Find where the given text appears and provide that cell's center as [x, y] coordinate. 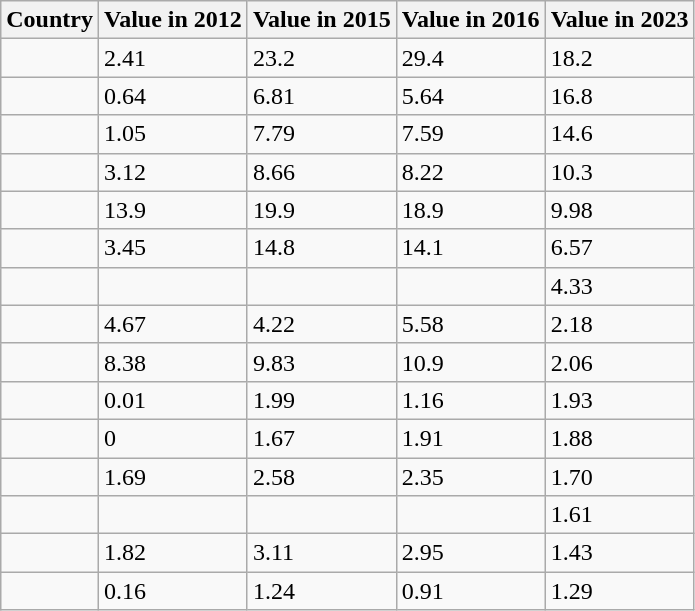
Value in 2016 [470, 20]
7.79 [322, 134]
2.06 [620, 362]
8.66 [322, 172]
9.98 [620, 210]
14.1 [470, 248]
1.70 [620, 477]
2.18 [620, 324]
23.2 [322, 58]
5.58 [470, 324]
6.57 [620, 248]
0 [172, 438]
0.64 [172, 96]
1.93 [620, 400]
2.35 [470, 477]
1.29 [620, 591]
3.11 [322, 553]
14.6 [620, 134]
9.83 [322, 362]
16.8 [620, 96]
Value in 2015 [322, 20]
0.01 [172, 400]
10.3 [620, 172]
8.38 [172, 362]
0.91 [470, 591]
7.59 [470, 134]
8.22 [470, 172]
1.99 [322, 400]
1.82 [172, 553]
18.9 [470, 210]
18.2 [620, 58]
1.88 [620, 438]
10.9 [470, 362]
Country [50, 20]
3.12 [172, 172]
1.05 [172, 134]
29.4 [470, 58]
14.8 [322, 248]
1.43 [620, 553]
5.64 [470, 96]
Value in 2023 [620, 20]
1.16 [470, 400]
4.33 [620, 286]
3.45 [172, 248]
1.69 [172, 477]
2.95 [470, 553]
13.9 [172, 210]
Value in 2012 [172, 20]
1.61 [620, 515]
1.67 [322, 438]
1.24 [322, 591]
6.81 [322, 96]
4.67 [172, 324]
2.58 [322, 477]
1.91 [470, 438]
0.16 [172, 591]
2.41 [172, 58]
4.22 [322, 324]
19.9 [322, 210]
